Identify which cell holds the provided text, then report its [X, Y] central coordinate. 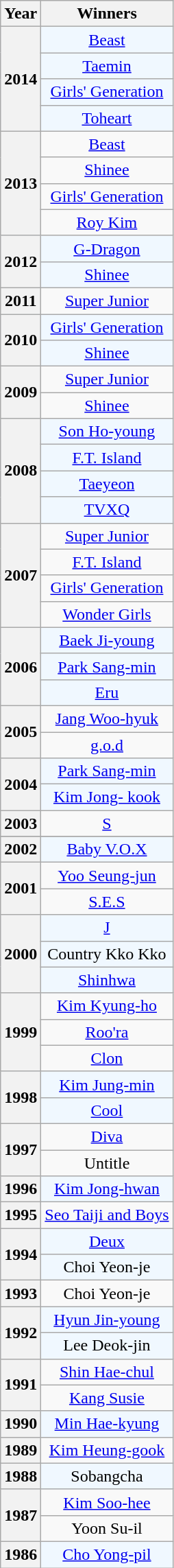
Kang Susie [107, 1398]
Deux [107, 1241]
1989 [21, 1450]
1997 [21, 1149]
Cool [107, 1110]
2000 [21, 954]
2008 [21, 471]
Shinhwa [107, 980]
Min Hae-kyung [107, 1424]
Country Kko Kko [107, 954]
Untitle [107, 1163]
Baby V.O.X [107, 850]
1996 [21, 1189]
2004 [21, 784]
2009 [21, 393]
2001 [21, 889]
Sobangcha [107, 1476]
Cho Yong-pil [107, 1554]
TVXQ [107, 510]
Kim Heung-gook [107, 1450]
Seo Taiji and Boys [107, 1215]
Wonder Girls [107, 614]
2003 [21, 823]
Kim Jung-min [107, 1084]
1988 [21, 1476]
Winners [107, 14]
2005 [21, 732]
2013 [21, 183]
1998 [21, 1097]
2014 [21, 79]
Diva [107, 1136]
Taeyeon [107, 484]
Clon [107, 1058]
1995 [21, 1215]
1999 [21, 1032]
2007 [21, 575]
Kim Kyung-ho [107, 1006]
1987 [21, 1515]
Toheart [107, 118]
2006 [21, 666]
Shin Hae-chul [107, 1372]
J [107, 928]
2010 [21, 340]
2011 [21, 301]
Eru [107, 692]
Yoo Seung-jun [107, 876]
Lee Deok-jin [107, 1346]
2002 [21, 850]
1991 [21, 1385]
1986 [21, 1554]
Year [21, 14]
1993 [21, 1294]
Yoon Su-il [107, 1528]
Son Ho-young [107, 432]
Roy Kim [107, 222]
Hyun Jin-young [107, 1320]
Taemin [107, 66]
1994 [21, 1254]
Baek Ji-young [107, 640]
2012 [21, 261]
Kim Soo-hee [107, 1502]
1992 [21, 1333]
g.o.d [107, 745]
Roo'ra [107, 1032]
G-Dragon [107, 248]
S [107, 823]
Jang Woo-hyuk [107, 718]
1990 [21, 1424]
Kim Jong- kook [107, 797]
Kim Jong-hwan [107, 1189]
S.E.S [107, 902]
